Extract the [x, y] coordinate from the center of the cell holding the provided text.  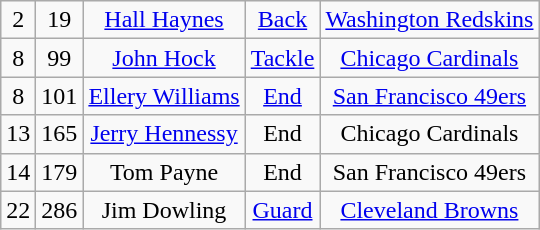
Jim Dowling [164, 210]
Ellery Williams [164, 96]
99 [60, 58]
22 [18, 210]
19 [60, 20]
13 [18, 134]
14 [18, 172]
101 [60, 96]
Guard [282, 210]
286 [60, 210]
Tom Payne [164, 172]
Hall Haynes [164, 20]
Back [282, 20]
Jerry Hennessy [164, 134]
Cleveland Browns [430, 210]
John Hock [164, 58]
165 [60, 134]
Washington Redskins [430, 20]
Tackle [282, 58]
179 [60, 172]
2 [18, 20]
